From the cell containing the given text, extract its center point as (X, Y) coordinate. 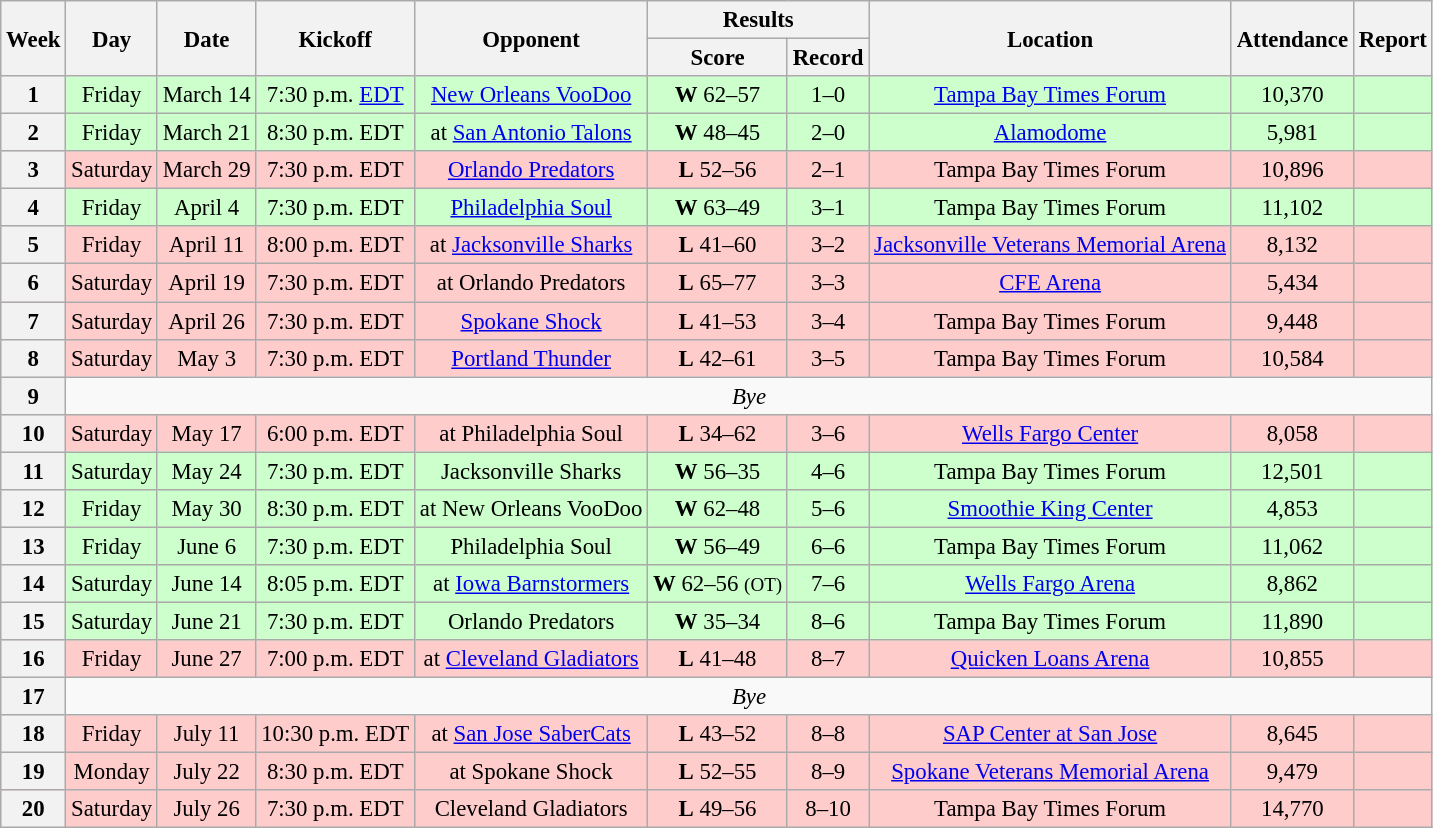
10,584 (1292, 358)
at San Antonio Talons (532, 133)
at San Jose SaberCats (532, 734)
12 (34, 509)
11,062 (1292, 546)
June 14 (206, 584)
6:00 p.m. EDT (336, 433)
2–1 (828, 170)
18 (34, 734)
14 (34, 584)
4–6 (828, 471)
Jacksonville Sharks (532, 471)
19 (34, 772)
Opponent (532, 38)
Portland Thunder (532, 358)
4,853 (1292, 509)
June 27 (206, 659)
10:30 p.m. EDT (336, 734)
at Orlando Predators (532, 283)
11,890 (1292, 621)
4 (34, 208)
Day (112, 38)
16 (34, 659)
at New Orleans VooDoo (532, 509)
L 43–52 (718, 734)
Attendance (1292, 38)
20 (34, 809)
W 35–34 (718, 621)
10,855 (1292, 659)
5–6 (828, 509)
3–5 (828, 358)
Monday (112, 772)
at Cleveland Gladiators (532, 659)
8,132 (1292, 245)
2 (34, 133)
Report (1392, 38)
April 4 (206, 208)
W 63–49 (718, 208)
L 52–56 (718, 170)
W 62–57 (718, 95)
W 62–56 (OT) (718, 584)
at Philadelphia Soul (532, 433)
8–9 (828, 772)
8:05 p.m. EDT (336, 584)
5,981 (1292, 133)
8 (34, 358)
CFE Arena (1050, 283)
Results (758, 20)
L 41–48 (718, 659)
Cleveland Gladiators (532, 809)
at Jacksonville Sharks (532, 245)
8–6 (828, 621)
Date (206, 38)
7:00 p.m. EDT (336, 659)
10,896 (1292, 170)
March 14 (206, 95)
10,370 (1292, 95)
at Spokane Shock (532, 772)
L 41–53 (718, 321)
5,434 (1292, 283)
17 (34, 697)
11 (34, 471)
W 62–48 (718, 509)
Wells Fargo Arena (1050, 584)
1 (34, 95)
Smoothie King Center (1050, 509)
March 21 (206, 133)
Wells Fargo Center (1050, 433)
May 17 (206, 433)
1–0 (828, 95)
July 26 (206, 809)
8–7 (828, 659)
L 52–55 (718, 772)
April 11 (206, 245)
2–0 (828, 133)
Alamodome (1050, 133)
15 (34, 621)
L 49–56 (718, 809)
April 19 (206, 283)
Jacksonville Veterans Memorial Arena (1050, 245)
W 48–45 (718, 133)
June 21 (206, 621)
Spokane Veterans Memorial Arena (1050, 772)
8,058 (1292, 433)
Record (828, 58)
8,645 (1292, 734)
8,862 (1292, 584)
3–6 (828, 433)
3–4 (828, 321)
Score (718, 58)
May 30 (206, 509)
8:00 p.m. EDT (336, 245)
10 (34, 433)
9,479 (1292, 772)
New Orleans VooDoo (532, 95)
SAP Center at San Jose (1050, 734)
3–2 (828, 245)
July 11 (206, 734)
3 (34, 170)
Location (1050, 38)
L 42–61 (718, 358)
6 (34, 283)
June 6 (206, 546)
14,770 (1292, 809)
L 65–77 (718, 283)
11,102 (1292, 208)
Week (34, 38)
W 56–49 (718, 546)
Kickoff (336, 38)
13 (34, 546)
3–1 (828, 208)
July 22 (206, 772)
7–6 (828, 584)
April 26 (206, 321)
7 (34, 321)
6–6 (828, 546)
May 24 (206, 471)
5 (34, 245)
at Iowa Barnstormers (532, 584)
May 3 (206, 358)
Spokane Shock (532, 321)
12,501 (1292, 471)
Quicken Loans Arena (1050, 659)
8–10 (828, 809)
9,448 (1292, 321)
W 56–35 (718, 471)
L 34–62 (718, 433)
3–3 (828, 283)
March 29 (206, 170)
L 41–60 (718, 245)
8–8 (828, 734)
9 (34, 396)
